From the cell containing the given text, extract its center point as [x, y] coordinate. 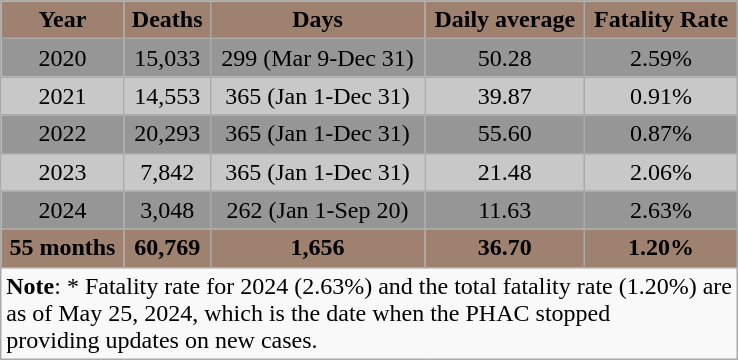
2.63% [662, 210]
299 (Mar 9-Dec 31) [318, 58]
Deaths [167, 20]
20,293 [167, 134]
1.20% [662, 248]
0.91% [662, 96]
39.87 [505, 96]
11.63 [505, 210]
Daily average [505, 20]
262 (Jan 1-Sep 20) [318, 210]
Days [318, 20]
2.59% [662, 58]
14,553 [167, 96]
55 months [62, 248]
7,842 [167, 172]
50.28 [505, 58]
Fatality Rate [662, 20]
2022 [62, 134]
Year [62, 20]
2020 [62, 58]
2023 [62, 172]
2.06% [662, 172]
0.87% [662, 134]
3,048 [167, 210]
1,656 [318, 248]
15,033 [167, 58]
36.70 [505, 248]
2024 [62, 210]
2021 [62, 96]
55.60 [505, 134]
60,769 [167, 248]
21.48 [505, 172]
